Pinpoint the cell where the given text exists, returning its (x, y) midpoint coordinate. 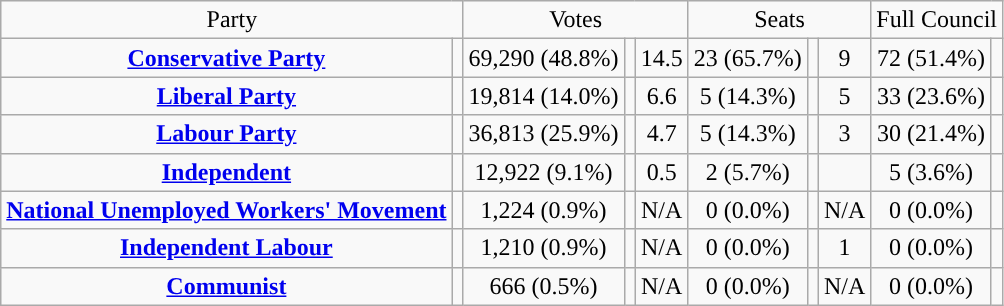
14.5 (662, 58)
0.5 (662, 172)
Party (232, 20)
1 (844, 248)
2 (5.7%) (748, 172)
5 (3.6%) (932, 172)
Full Council (937, 20)
666 (0.5%) (544, 286)
National Unemployed Workers' Movement (226, 210)
33 (23.6%) (932, 96)
Independent (226, 172)
Labour Party (226, 134)
1,224 (0.9%) (544, 210)
72 (51.4%) (932, 58)
Seats (780, 20)
4.7 (662, 134)
12,922 (9.1%) (544, 172)
1,210 (0.9%) (544, 248)
Liberal Party (226, 96)
3 (844, 134)
5 (844, 96)
9 (844, 58)
Independent Labour (226, 248)
69,290 (48.8%) (544, 58)
23 (65.7%) (748, 58)
Communist (226, 286)
19,814 (14.0%) (544, 96)
36,813 (25.9%) (544, 134)
6.6 (662, 96)
Votes (576, 20)
Conservative Party (226, 58)
30 (21.4%) (932, 134)
